Return the [x, y] coordinate for the center point of the cell that contains the specified text.  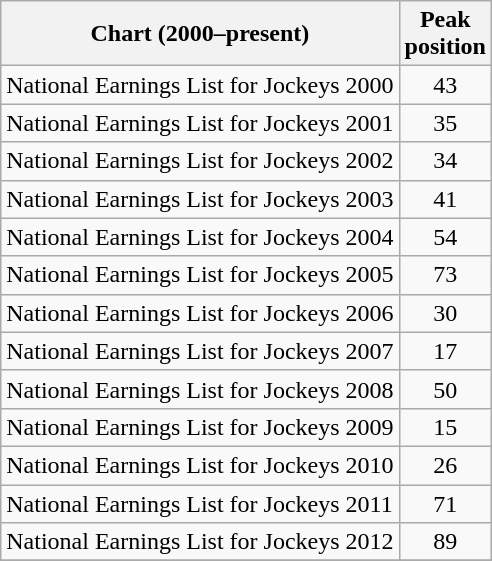
43 [445, 85]
National Earnings List for Jockeys 2003 [200, 199]
34 [445, 161]
National Earnings List for Jockeys 2011 [200, 503]
National Earnings List for Jockeys 2001 [200, 123]
National Earnings List for Jockeys 2000 [200, 85]
National Earnings List for Jockeys 2012 [200, 542]
Chart (2000–present) [200, 34]
73 [445, 275]
15 [445, 427]
35 [445, 123]
50 [445, 389]
National Earnings List for Jockeys 2005 [200, 275]
Peakposition [445, 34]
National Earnings List for Jockeys 2009 [200, 427]
26 [445, 465]
30 [445, 313]
National Earnings List for Jockeys 2010 [200, 465]
41 [445, 199]
National Earnings List for Jockeys 2008 [200, 389]
71 [445, 503]
89 [445, 542]
National Earnings List for Jockeys 2002 [200, 161]
17 [445, 351]
54 [445, 237]
National Earnings List for Jockeys 2004 [200, 237]
National Earnings List for Jockeys 2007 [200, 351]
National Earnings List for Jockeys 2006 [200, 313]
